Search for the cell housing the specified text and yield its (x, y) center coordinate. 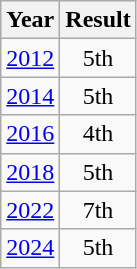
7th (98, 210)
2012 (30, 58)
4th (98, 134)
2014 (30, 96)
Year (30, 20)
Result (98, 20)
2018 (30, 172)
2022 (30, 210)
2016 (30, 134)
2024 (30, 248)
